Scan for the cell matching the given text and deliver its [X, Y] coordinate at center. 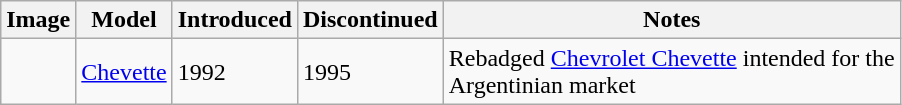
Introduced [234, 20]
1992 [234, 72]
1995 [370, 72]
Model [124, 20]
Discontinued [370, 20]
Rebadged Chevrolet Chevette intended for the Argentinian market [672, 72]
Chevette [124, 72]
Notes [672, 20]
Image [38, 20]
